Pinpoint the cell where the given text exists, returning its (X, Y) midpoint coordinate. 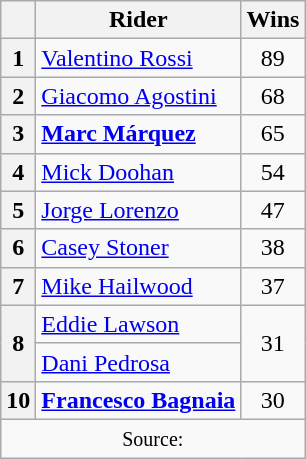
Casey Stoner (138, 248)
54 (273, 172)
Valentino Rossi (138, 58)
5 (18, 210)
47 (273, 210)
Rider (138, 20)
31 (273, 343)
Marc Márquez (138, 134)
Source: (153, 438)
1 (18, 58)
2 (18, 96)
8 (18, 343)
30 (273, 400)
Eddie Lawson (138, 324)
38 (273, 248)
4 (18, 172)
37 (273, 286)
Mike Hailwood (138, 286)
Jorge Lorenzo (138, 210)
Giacomo Agostini (138, 96)
68 (273, 96)
Mick Doohan (138, 172)
65 (273, 134)
89 (273, 58)
10 (18, 400)
Wins (273, 20)
Dani Pedrosa (138, 362)
6 (18, 248)
3 (18, 134)
7 (18, 286)
Francesco Bagnaia (138, 400)
